Search for the cell housing the specified text and yield its (x, y) center coordinate. 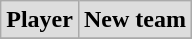
New team (134, 20)
Player (40, 20)
